Extract the [x, y] coordinate from the center of the cell holding the provided text.  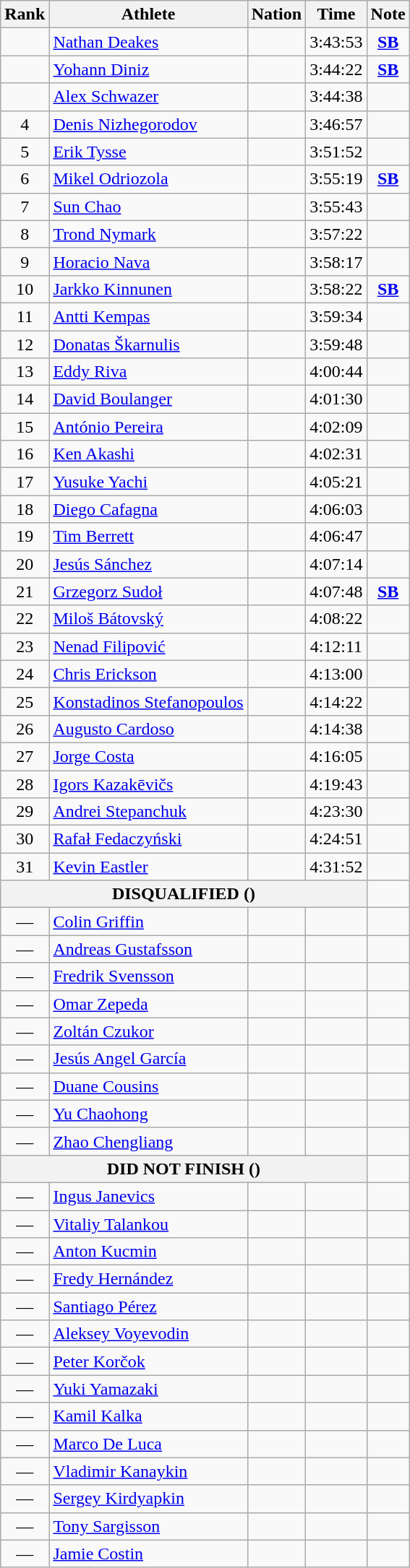
Horacio Nava [148, 261]
Yu Chaohong [148, 1114]
António Pereira [148, 427]
Note [388, 14]
4:19:43 [336, 784]
29 [25, 812]
4:07:48 [336, 592]
Zoltán Czukor [148, 1031]
15 [25, 427]
10 [25, 289]
4:14:22 [336, 701]
Ingus Janevics [148, 1196]
28 [25, 784]
Aleksey Voyevodin [148, 1334]
4:02:09 [336, 427]
Fredrik Svensson [148, 976]
26 [25, 729]
3:51:52 [336, 152]
Augusto Cardoso [148, 729]
4:00:44 [336, 372]
Donatas Škarnulis [148, 345]
3:55:43 [336, 207]
Sergey Kirdyapkin [148, 1499]
13 [25, 372]
Jamie Costin [148, 1554]
Sun Chao [148, 207]
Chris Erickson [148, 674]
Jarkko Kinnunen [148, 289]
Santiago Pérez [148, 1307]
Tim Berrett [148, 537]
4:05:21 [336, 482]
Kevin Eastler [148, 867]
Yuki Yamazaki [148, 1389]
4:13:00 [336, 674]
30 [25, 839]
9 [25, 261]
Trond Nymark [148, 234]
Grzegorz Sudoł [148, 592]
Duane Cousins [148, 1086]
4:16:05 [336, 756]
3:59:48 [336, 345]
4:01:30 [336, 399]
27 [25, 756]
3:58:22 [336, 289]
4:08:22 [336, 619]
David Boulanger [148, 399]
Nathan Deakes [148, 42]
Vladimir Kanaykin [148, 1471]
Antti Kempas [148, 316]
3:59:34 [336, 316]
Konstadinos Stefanopoulos [148, 701]
22 [25, 619]
11 [25, 316]
3:55:19 [336, 179]
Rank [25, 14]
5 [25, 152]
25 [25, 701]
Vitaliy Talankou [148, 1224]
Jesús Sánchez [148, 564]
Andreas Gustafsson [148, 949]
Ken Akashi [148, 454]
3:44:38 [336, 97]
3:58:17 [336, 261]
4:07:14 [336, 564]
Yusuke Yachi [148, 482]
Yohann Diniz [148, 69]
4:06:03 [336, 509]
3:57:22 [336, 234]
Rafał Fedaczyński [148, 839]
Jesús Angel García [148, 1059]
Anton Kucmin [148, 1252]
14 [25, 399]
16 [25, 454]
DISQUALIFIED () [184, 894]
17 [25, 482]
4 [25, 124]
12 [25, 345]
Erik Tysse [148, 152]
Athlete [148, 14]
20 [25, 564]
Denis Nizhegorodov [148, 124]
Miloš Bátovský [148, 619]
24 [25, 674]
4:12:11 [336, 646]
4:23:30 [336, 812]
4:14:38 [336, 729]
4:24:51 [336, 839]
4:06:47 [336, 537]
Andrei Stepanchuk [148, 812]
Mikel Odriozola [148, 179]
6 [25, 179]
21 [25, 592]
Igors Kazakēvičs [148, 784]
23 [25, 646]
Nenad Filipović [148, 646]
Omar Zepeda [148, 1004]
Time [336, 14]
4:02:31 [336, 454]
8 [25, 234]
Peter Korčok [148, 1361]
31 [25, 867]
Zhao Chengliang [148, 1141]
3:46:57 [336, 124]
Kamil Kalka [148, 1416]
Diego Cafagna [148, 509]
Tony Sargisson [148, 1526]
DID NOT FINISH () [184, 1169]
Eddy Riva [148, 372]
Nation [276, 14]
4:31:52 [336, 867]
18 [25, 509]
Jorge Costa [148, 756]
3:44:22 [336, 69]
Colin Griffin [148, 922]
Alex Schwazer [148, 97]
19 [25, 537]
3:43:53 [336, 42]
7 [25, 207]
Marco De Luca [148, 1444]
Fredy Hernández [148, 1279]
